Provide the [X, Y] coordinate of the cell's center where the given text is located.  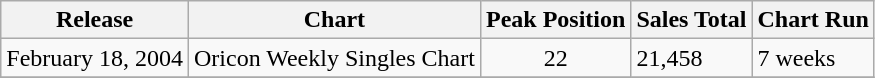
Chart Run [813, 20]
21,458 [692, 58]
February 18, 2004 [95, 58]
Oricon Weekly Singles Chart [334, 58]
Release [95, 20]
7 weeks [813, 58]
Chart [334, 20]
22 [555, 58]
Peak Position [555, 20]
Sales Total [692, 20]
